Search for the cell housing the specified text and yield its [x, y] center coordinate. 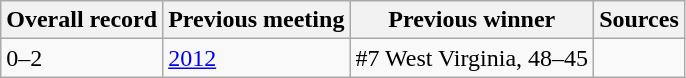
#7 West Virginia, 48–45 [472, 58]
Overall record [82, 20]
0–2 [82, 58]
2012 [256, 58]
Previous meeting [256, 20]
Previous winner [472, 20]
Sources [640, 20]
